Determine the [X, Y] coordinate at the center of the cell enclosing the given text.  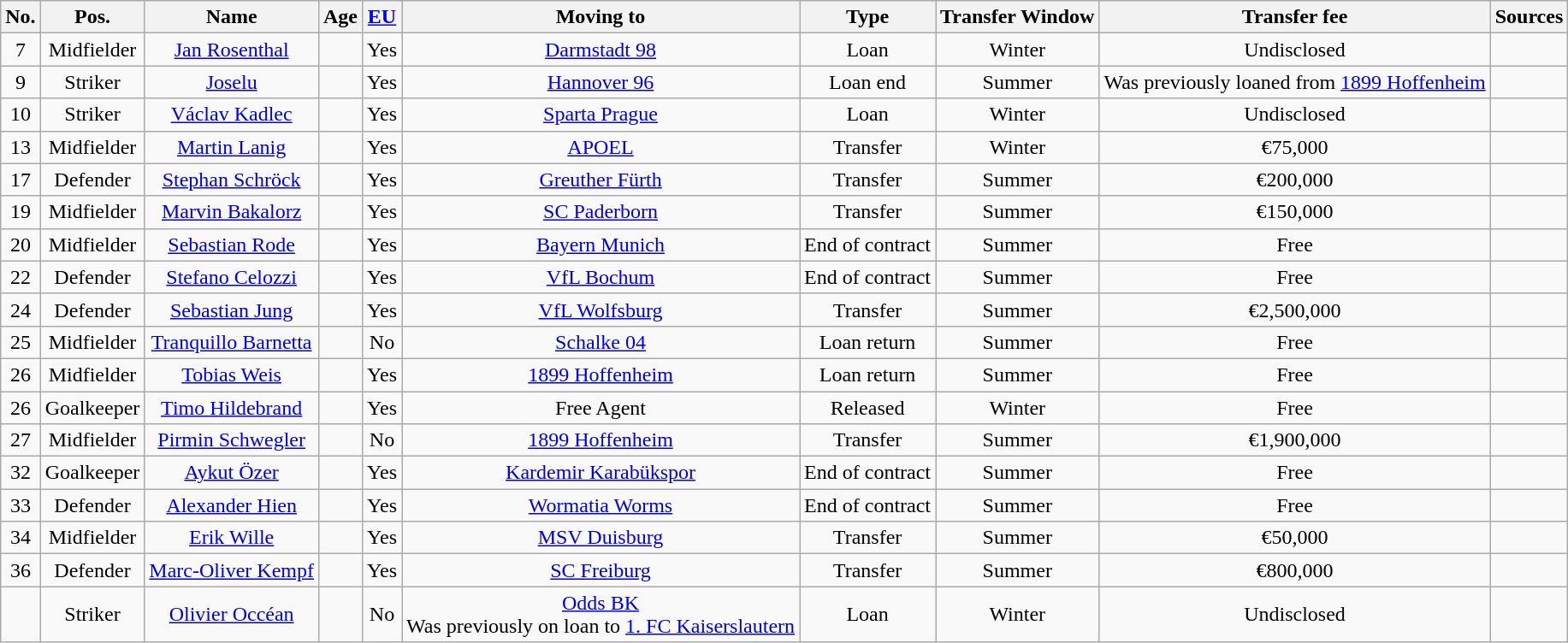
Was previously loaned from 1899 Hoffenheim [1295, 82]
Martin Lanig [232, 147]
Václav Kadlec [232, 115]
Sources [1530, 17]
€75,000 [1295, 147]
Stephan Schröck [232, 180]
Joselu [232, 82]
€200,000 [1295, 180]
EU [382, 17]
Timo Hildebrand [232, 408]
17 [21, 180]
VfL Wolfsburg [601, 310]
VfL Bochum [601, 277]
€800,000 [1295, 570]
Tobias Weis [232, 375]
Hannover 96 [601, 82]
Schalke 04 [601, 342]
36 [21, 570]
13 [21, 147]
34 [21, 538]
27 [21, 440]
19 [21, 212]
Jan Rosenthal [232, 50]
Stefano Celozzi [232, 277]
25 [21, 342]
Aykut Özer [232, 473]
Sebastian Rode [232, 245]
Released [867, 408]
Olivier Occéan [232, 614]
Erik Wille [232, 538]
Sparta Prague [601, 115]
Free Agent [601, 408]
Transfer fee [1295, 17]
Transfer Window [1018, 17]
€1,900,000 [1295, 440]
Marc-Oliver Kempf [232, 570]
20 [21, 245]
Age [340, 17]
22 [21, 277]
33 [21, 505]
Sebastian Jung [232, 310]
€150,000 [1295, 212]
SC Freiburg [601, 570]
Tranquillo Barnetta [232, 342]
24 [21, 310]
€2,500,000 [1295, 310]
SC Paderborn [601, 212]
Darmstadt 98 [601, 50]
APOEL [601, 147]
Wormatia Worms [601, 505]
No. [21, 17]
Alexander Hien [232, 505]
Moving to [601, 17]
€50,000 [1295, 538]
9 [21, 82]
Marvin Bakalorz [232, 212]
Bayern Munich [601, 245]
Pirmin Schwegler [232, 440]
Type [867, 17]
Loan end [867, 82]
Name [232, 17]
Odds BKWas previously on loan to 1. FC Kaiserslautern [601, 614]
Pos. [92, 17]
7 [21, 50]
Greuther Fürth [601, 180]
MSV Duisburg [601, 538]
32 [21, 473]
10 [21, 115]
Kardemir Karabükspor [601, 473]
